Search for the cell housing the specified text and yield its [X, Y] center coordinate. 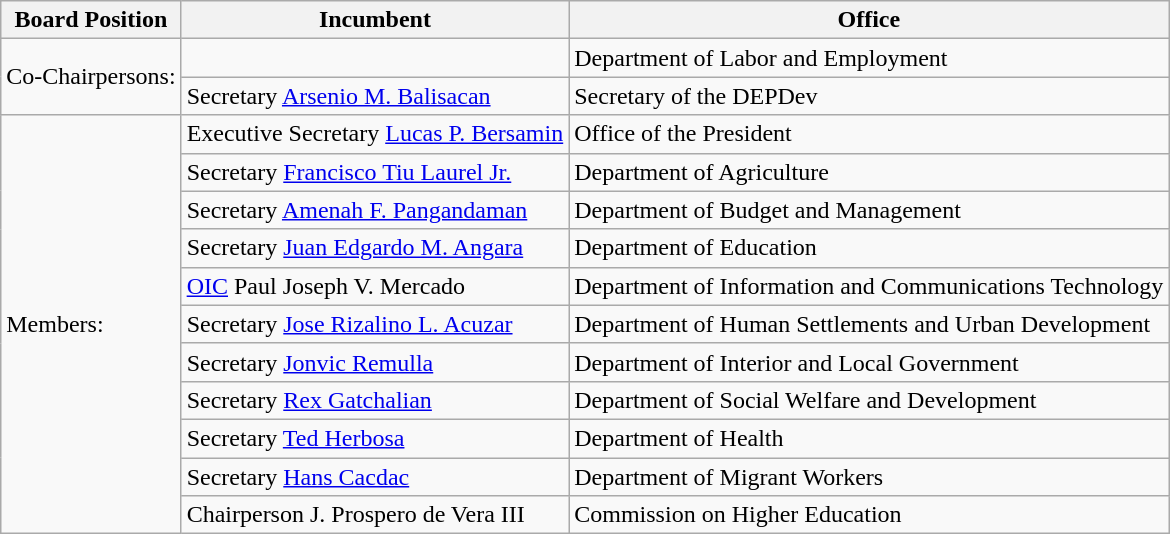
Department of Education [869, 248]
Secretary Jonvic Remulla [375, 362]
Secretary Rex Gatchalian [375, 400]
Secretary of the DEPDev [869, 96]
Department of Budget and Management [869, 210]
Department of Agriculture [869, 172]
Department of Human Settlements and Urban Development [869, 324]
Secretary Amenah F. Pangandaman [375, 210]
Secretary Jose Rizalino L. Acuzar [375, 324]
Department of Information and Communications Technology [869, 286]
Secretary Hans Cacdac [375, 477]
Secretary Arsenio M. Balisacan [375, 96]
Secretary Ted Herbosa [375, 438]
Commission on Higher Education [869, 515]
Secretary Juan Edgardo M. Angara [375, 248]
Department of Social Welfare and Development [869, 400]
Secretary Francisco Tiu Laurel Jr. [375, 172]
Department of Labor and Employment [869, 58]
Department of Interior and Local Government [869, 362]
Department of Migrant Workers [869, 477]
Board Position [91, 20]
Executive Secretary Lucas P. Bersamin [375, 134]
Chairperson J. Prospero de Vera III [375, 515]
Co-Chairpersons: [91, 77]
Office [869, 20]
Office of the President [869, 134]
Department of Health [869, 438]
Incumbent [375, 20]
Members: [91, 324]
OIC Paul Joseph V. Mercado [375, 286]
